From the cell containing the given text, extract its center point as [X, Y] coordinate. 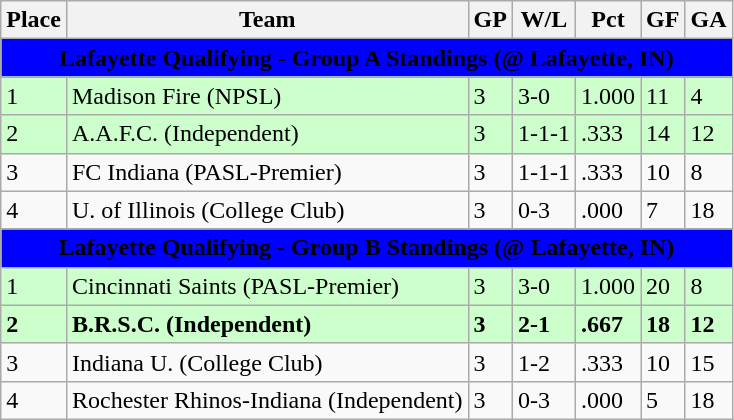
W/L [544, 20]
GP [490, 20]
.667 [608, 324]
11 [663, 96]
Lafayette Qualifying - Group B Standings (@ Lafayette, IN) [366, 248]
14 [663, 134]
Cincinnati Saints (PASL-Premier) [267, 286]
Rochester Rhinos-Indiana (Independent) [267, 400]
FC Indiana (PASL-Premier) [267, 172]
20 [663, 286]
Indiana U. (College Club) [267, 362]
Pct [608, 20]
B.R.S.C. (Independent) [267, 324]
15 [708, 362]
GA [708, 20]
Lafayette Qualifying - Group A Standings (@ Lafayette, IN) [366, 58]
5 [663, 400]
Place [34, 20]
2-1 [544, 324]
U. of Illinois (College Club) [267, 210]
Team [267, 20]
GF [663, 20]
7 [663, 210]
1-2 [544, 362]
Madison Fire (NPSL) [267, 96]
A.A.F.C. (Independent) [267, 134]
